Capture the cell that displays the provided text and extract its [X, Y] central coordinate. 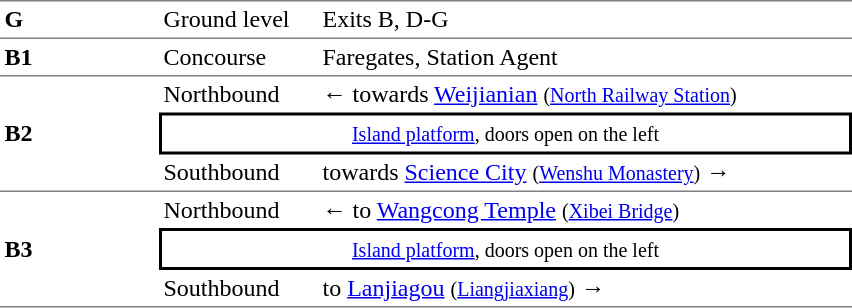
Exits B, D-G [585, 20]
B2 [80, 134]
Concourse [238, 58]
← to Wangcong Temple (Xibei Bridge) [585, 210]
B1 [80, 58]
towards Science City (Wenshu Monastery) → [585, 173]
Ground level [238, 20]
B3 [80, 250]
Faregates, Station Agent [585, 58]
← towards Weijianian (North Railway Station) [585, 94]
to Lanjiagou (Liangjiaxiang) → [585, 289]
G [80, 20]
